Pinpoint the cell where the given text exists, returning its (X, Y) midpoint coordinate. 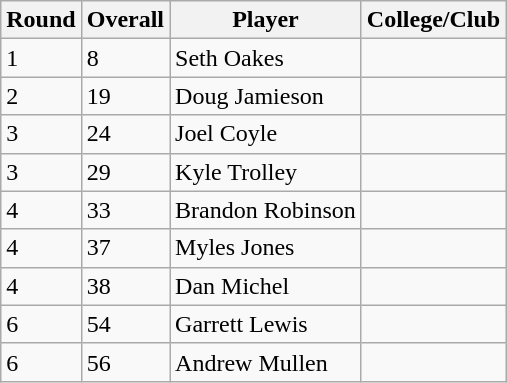
Garrett Lewis (266, 324)
Overall (125, 20)
College/Club (433, 20)
Doug Jamieson (266, 96)
29 (125, 172)
56 (125, 362)
33 (125, 210)
Brandon Robinson (266, 210)
2 (41, 96)
Player (266, 20)
Seth Oakes (266, 58)
Andrew Mullen (266, 362)
Round (41, 20)
54 (125, 324)
19 (125, 96)
Myles Jones (266, 248)
1 (41, 58)
38 (125, 286)
Joel Coyle (266, 134)
24 (125, 134)
Dan Michel (266, 286)
8 (125, 58)
37 (125, 248)
Kyle Trolley (266, 172)
